From the cell containing the given text, extract its center point as (x, y) coordinate. 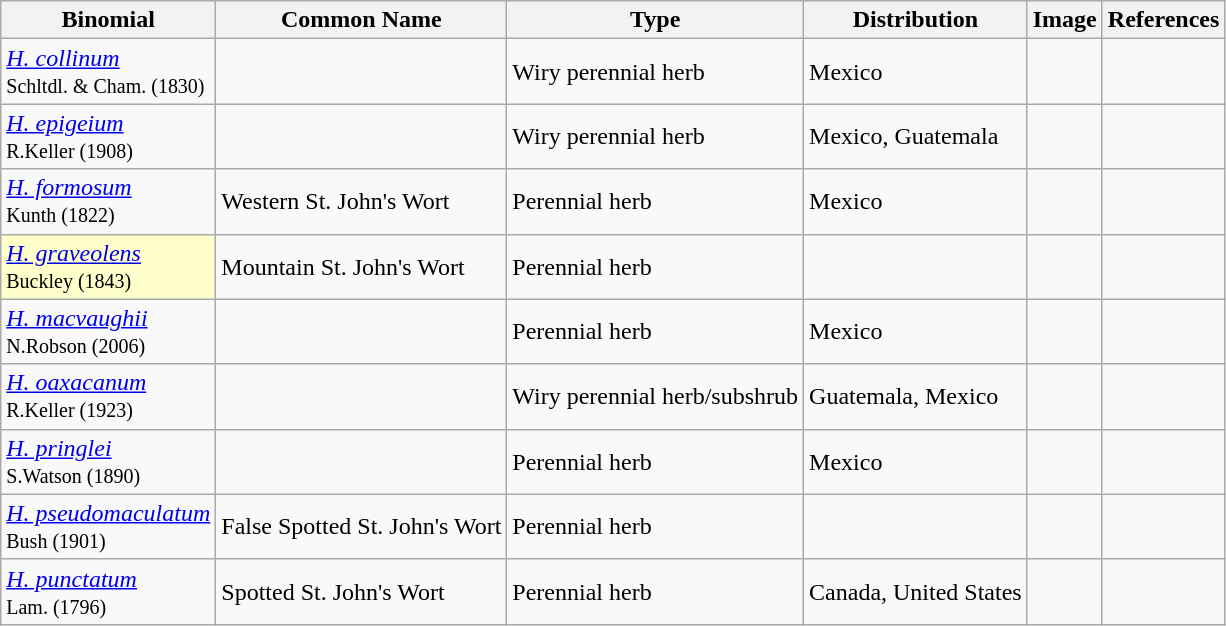
H. collinumSchltdl. & Cham. (1830) (108, 72)
Spotted St. John's Wort (362, 592)
H. pringleiS.Watson (1890) (108, 462)
H. pseudomaculatumBush (1901) (108, 526)
Binomial (108, 20)
False Spotted St. John's Wort (362, 526)
Mexico, Guatemala (916, 136)
Image (1064, 20)
H. epigeiumR.Keller (1908) (108, 136)
Guatemala, Mexico (916, 396)
Common Name (362, 20)
Distribution (916, 20)
Mountain St. John's Wort (362, 266)
H. graveolensBuckley (1843) (108, 266)
H. punctatumLam. (1796) (108, 592)
Western St. John's Wort (362, 202)
H. formosumKunth (1822) (108, 202)
Type (656, 20)
Canada, United States (916, 592)
References (1164, 20)
Wiry perennial herb/subshrub (656, 396)
H. oaxacanumR.Keller (1923) (108, 396)
H. macvaughiiN.Robson (2006) (108, 332)
